Identify which cell holds the provided text, then report its (x, y) central coordinate. 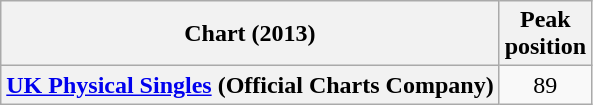
UK Physical Singles (Official Charts Company) (250, 85)
Chart (2013) (250, 34)
89 (545, 85)
Peakposition (545, 34)
